Determine the (x, y) coordinate at the center of the cell enclosing the given text.  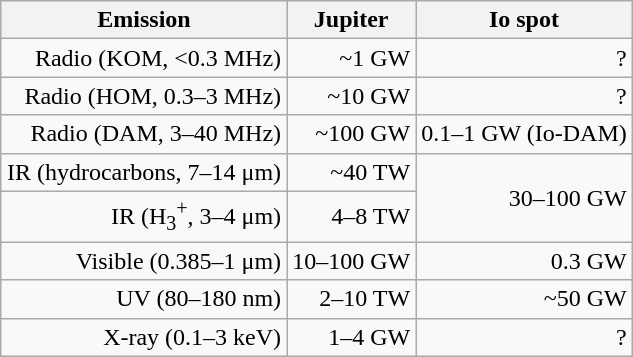
IR (hydrocarbons, 7–14 μm) (144, 172)
Emission (144, 20)
0.1–1 GW (Io-DAM) (524, 134)
~1 GW (352, 58)
~40 TW (352, 172)
Io spot (524, 20)
Radio (KOM, <0.3 MHz) (144, 58)
~50 GW (524, 299)
0.3 GW (524, 261)
1–4 GW (352, 337)
Jupiter (352, 20)
X-ray (0.1–3 keV) (144, 337)
2–10 TW (352, 299)
10–100 GW (352, 261)
30–100 GW (524, 198)
~100 GW (352, 134)
4–8 TW (352, 216)
UV (80–180 nm) (144, 299)
~10 GW (352, 96)
Visible (0.385–1 μm) (144, 261)
Radio (DAM, 3–40 MHz) (144, 134)
Radio (HOM, 0.3–3 MHz) (144, 96)
IR (H3+, 3–4 μm) (144, 216)
